From the cell containing the given text, extract its center point as [x, y] coordinate. 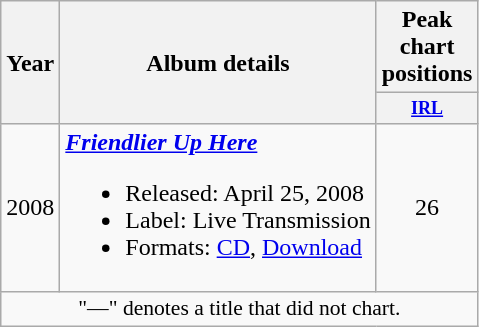
2008 [30, 208]
26 [427, 208]
Friendlier Up HereReleased: April 25, 2008Label: Live TransmissionFormats: CD, Download [218, 208]
Peak chart positions [427, 47]
IRL [427, 108]
Album details [218, 62]
"—" denotes a title that did not chart. [240, 309]
Year [30, 62]
